For the text-containing cell, return its midpoint in (x, y) coordinate format. 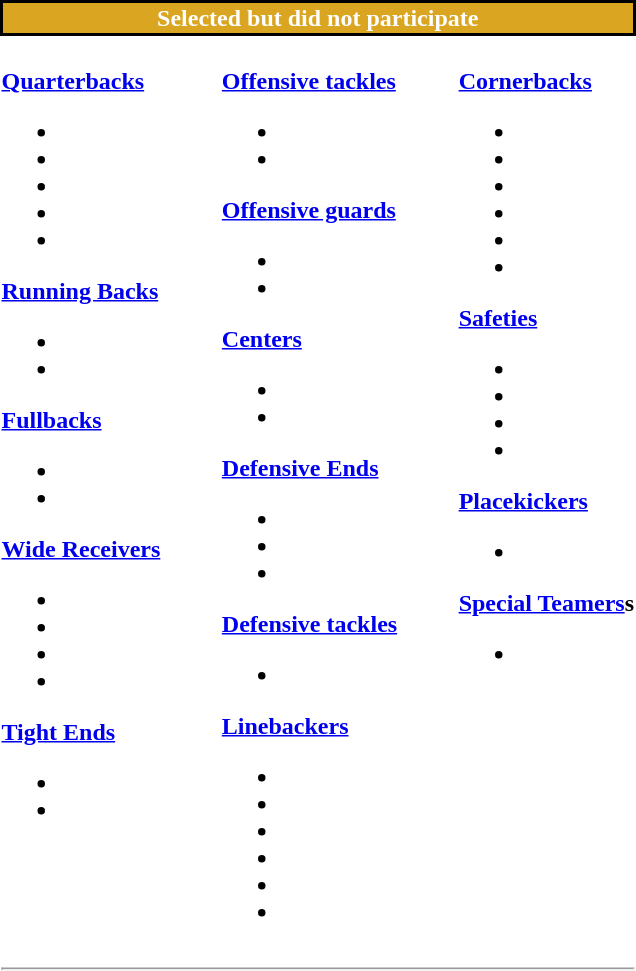
Offensive tacklesOffensive guardsCentersDefensive EndsDefensive tacklesLinebackers (309, 495)
QuarterbacksRunning BacksFullbacksWide ReceiversTight Ends (81, 495)
Selected but did not participate (318, 18)
CornerbacksSafetiesPlacekickersSpecial Teamerss (546, 495)
